Capture the cell that displays the provided text and extract its (X, Y) central coordinate. 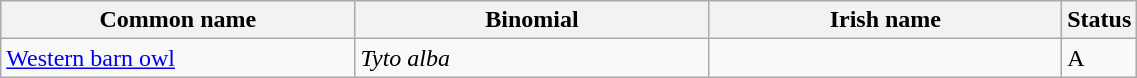
Binomial (532, 20)
Irish name (886, 20)
Tyto alba (532, 58)
Western barn owl (178, 58)
A (1100, 58)
Status (1100, 20)
Common name (178, 20)
